Return the [X, Y] coordinate for the center point of the cell that contains the specified text.  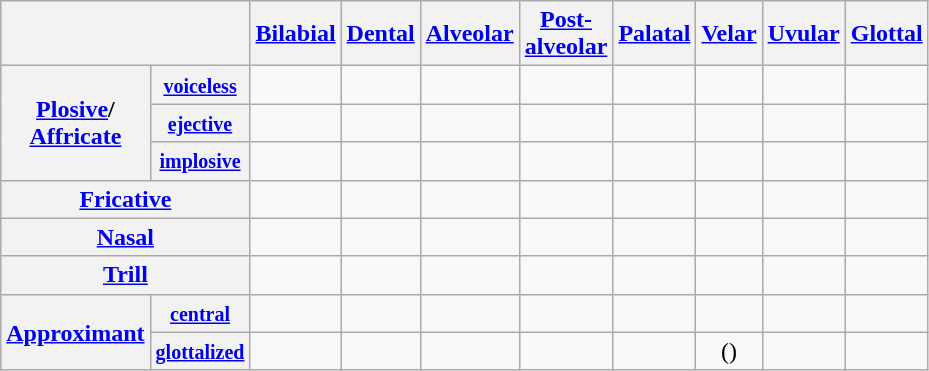
Plosive/Affricate [76, 123]
Approximant [76, 332]
Palatal [654, 34]
Alveolar [470, 34]
Uvular [804, 34]
ejective [200, 123]
Fricative [126, 199]
Post-alveolar [566, 34]
glottalized [200, 351]
Nasal [126, 237]
Dental [380, 34]
implosive [200, 161]
central [200, 313]
Velar [729, 34]
() [729, 351]
voiceless [200, 85]
Glottal [886, 34]
Trill [126, 275]
Bilabial [296, 34]
